Determine the (x, y) coordinate at the center of the cell enclosing the given text.  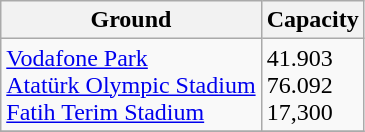
Vodafone Park Atatürk Olympic Stadium Fatih Terim Stadium (131, 85)
Capacity (312, 20)
41.903 76.092 17,300 (312, 85)
Ground (131, 20)
